Detect which cell encompasses the target text, then output its (X, Y) center coordinate. 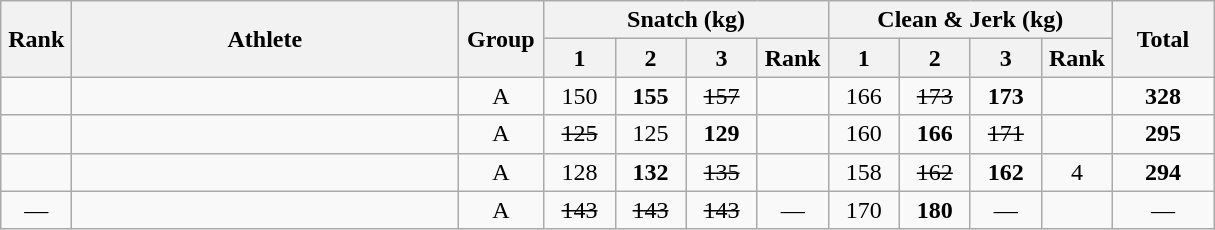
Snatch (kg) (686, 20)
155 (650, 96)
129 (722, 134)
295 (1162, 134)
170 (864, 210)
Clean & Jerk (kg) (970, 20)
158 (864, 172)
160 (864, 134)
157 (722, 96)
128 (580, 172)
135 (722, 172)
294 (1162, 172)
328 (1162, 96)
132 (650, 172)
Total (1162, 39)
171 (1006, 134)
Group (501, 39)
150 (580, 96)
180 (934, 210)
4 (1076, 172)
Athlete (265, 39)
